Locate the cell with the specified text and output its [x, y] center coordinate. 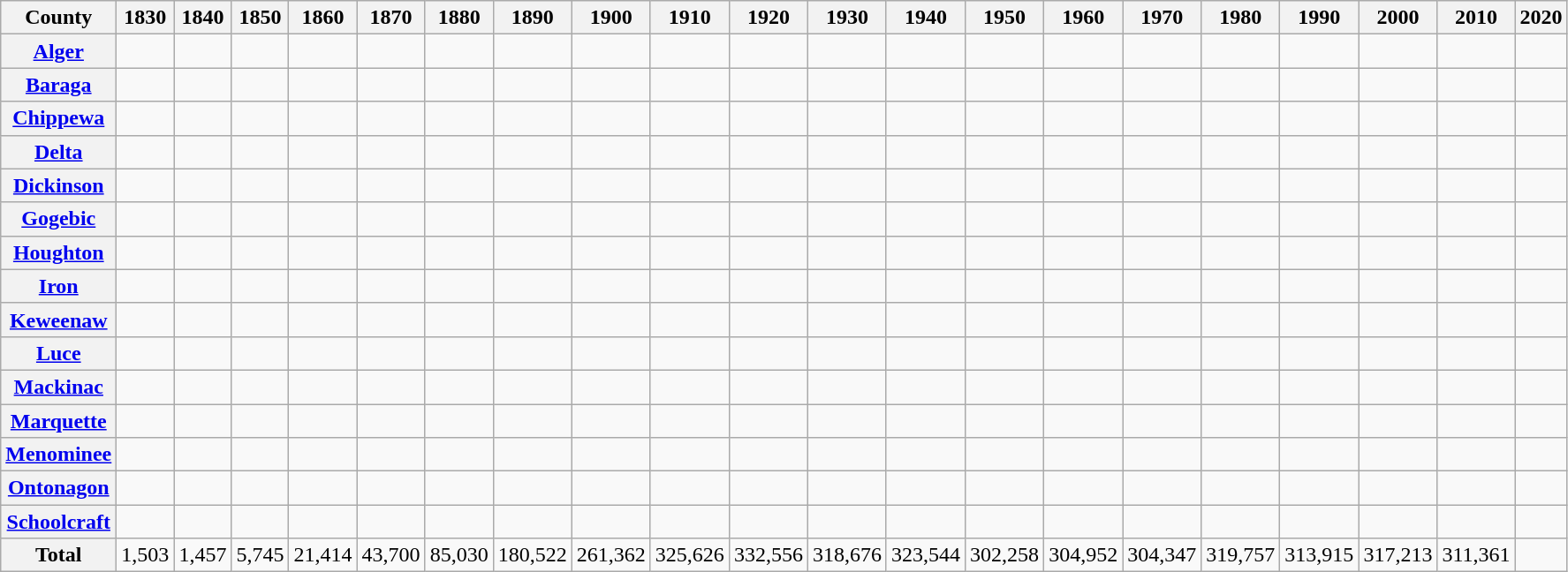
County [58, 18]
Alger [58, 51]
1,503 [145, 555]
325,626 [689, 555]
1970 [1163, 18]
1920 [769, 18]
1900 [611, 18]
Mackinac [58, 387]
Dickinson [58, 185]
1840 [203, 18]
Menominee [58, 455]
Houghton [58, 252]
1860 [323, 18]
1,457 [203, 555]
304,347 [1163, 555]
304,952 [1083, 555]
1950 [1005, 18]
Marquette [58, 421]
318,676 [846, 555]
319,757 [1240, 555]
2000 [1398, 18]
Schoolcraft [58, 522]
21,414 [323, 555]
1850 [260, 18]
Gogebic [58, 219]
261,362 [611, 555]
43,700 [390, 555]
332,556 [769, 555]
1910 [689, 18]
1880 [459, 18]
1940 [926, 18]
Iron [58, 286]
Chippewa [58, 118]
Luce [58, 353]
1990 [1320, 18]
1830 [145, 18]
1890 [532, 18]
311,361 [1476, 555]
1870 [390, 18]
302,258 [1005, 555]
323,544 [926, 555]
180,522 [532, 555]
5,745 [260, 555]
2020 [1541, 18]
Ontonagon [58, 488]
317,213 [1398, 555]
313,915 [1320, 555]
1980 [1240, 18]
85,030 [459, 555]
2010 [1476, 18]
Delta [58, 152]
Total [58, 555]
Baraga [58, 85]
1960 [1083, 18]
1930 [846, 18]
Keweenaw [58, 320]
